Extract the (X, Y) coordinate from the center of the cell holding the provided text.  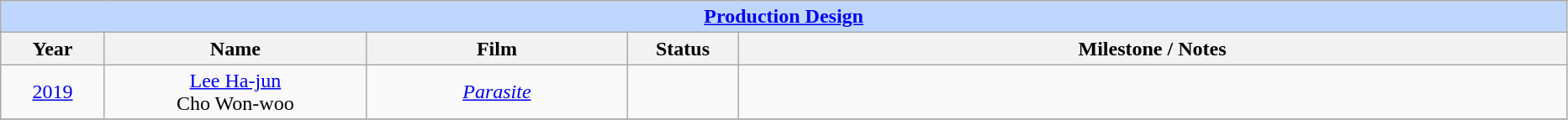
2019 (53, 92)
Lee Ha-junCho Won-woo (235, 92)
Film (496, 49)
Year (53, 49)
Name (235, 49)
Parasite (496, 92)
Milestone / Notes (1153, 49)
Status (683, 49)
Production Design (784, 17)
